Determine the [x, y] coordinate at the center of the cell enclosing the given text.  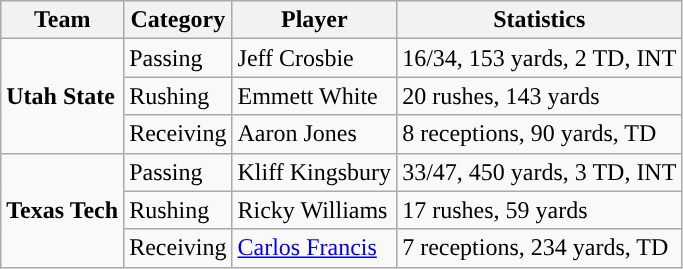
Carlos Francis [314, 248]
Emmett White [314, 96]
16/34, 153 yards, 2 TD, INT [540, 58]
Team [62, 20]
Texas Tech [62, 210]
Jeff Crosbie [314, 58]
Aaron Jones [314, 134]
Utah State [62, 96]
Kliff Kingsbury [314, 172]
20 rushes, 143 yards [540, 96]
17 rushes, 59 yards [540, 210]
Player [314, 20]
Ricky Williams [314, 210]
33/47, 450 yards, 3 TD, INT [540, 172]
Statistics [540, 20]
7 receptions, 234 yards, TD [540, 248]
8 receptions, 90 yards, TD [540, 134]
Category [178, 20]
